Capture the cell that displays the provided text and extract its [x, y] central coordinate. 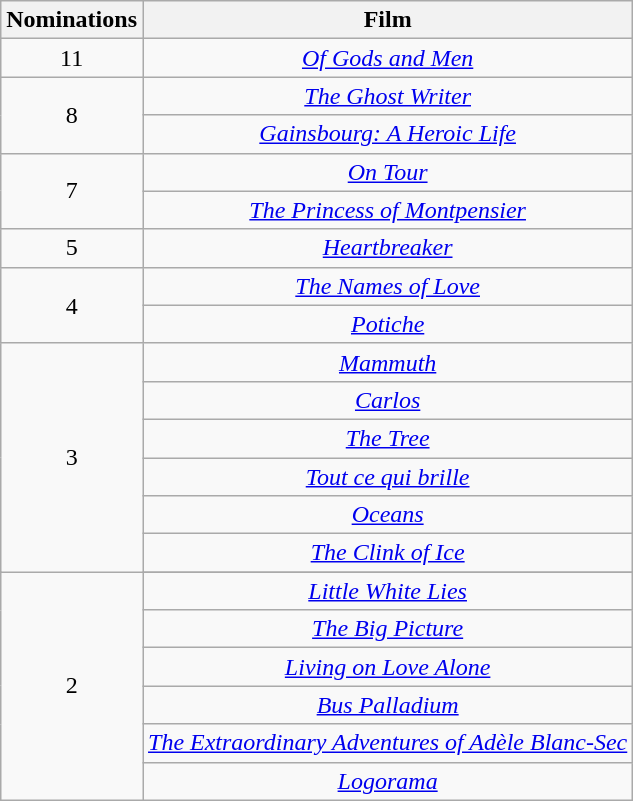
Little White Lies [387, 591]
The Names of Love [387, 286]
Of Gods and Men [387, 58]
Film [387, 20]
8 [72, 115]
The Ghost Writer [387, 96]
Bus Palladium [387, 705]
Living on Love Alone [387, 667]
Logorama [387, 781]
The Tree [387, 438]
Carlos [387, 400]
Nominations [72, 20]
4 [72, 305]
5 [72, 248]
3 [72, 457]
7 [72, 191]
Heartbreaker [387, 248]
The Princess of Montpensier [387, 210]
2 [72, 686]
The Clink of Ice [387, 553]
The Extraordinary Adventures of Adèle Blanc-Sec [387, 743]
Gainsbourg: A Heroic Life [387, 134]
Tout ce qui brille [387, 477]
11 [72, 58]
Potiche [387, 324]
Oceans [387, 515]
The Big Picture [387, 629]
On Tour [387, 172]
Mammuth [387, 362]
